For the text-containing cell, return its midpoint in (x, y) coordinate format. 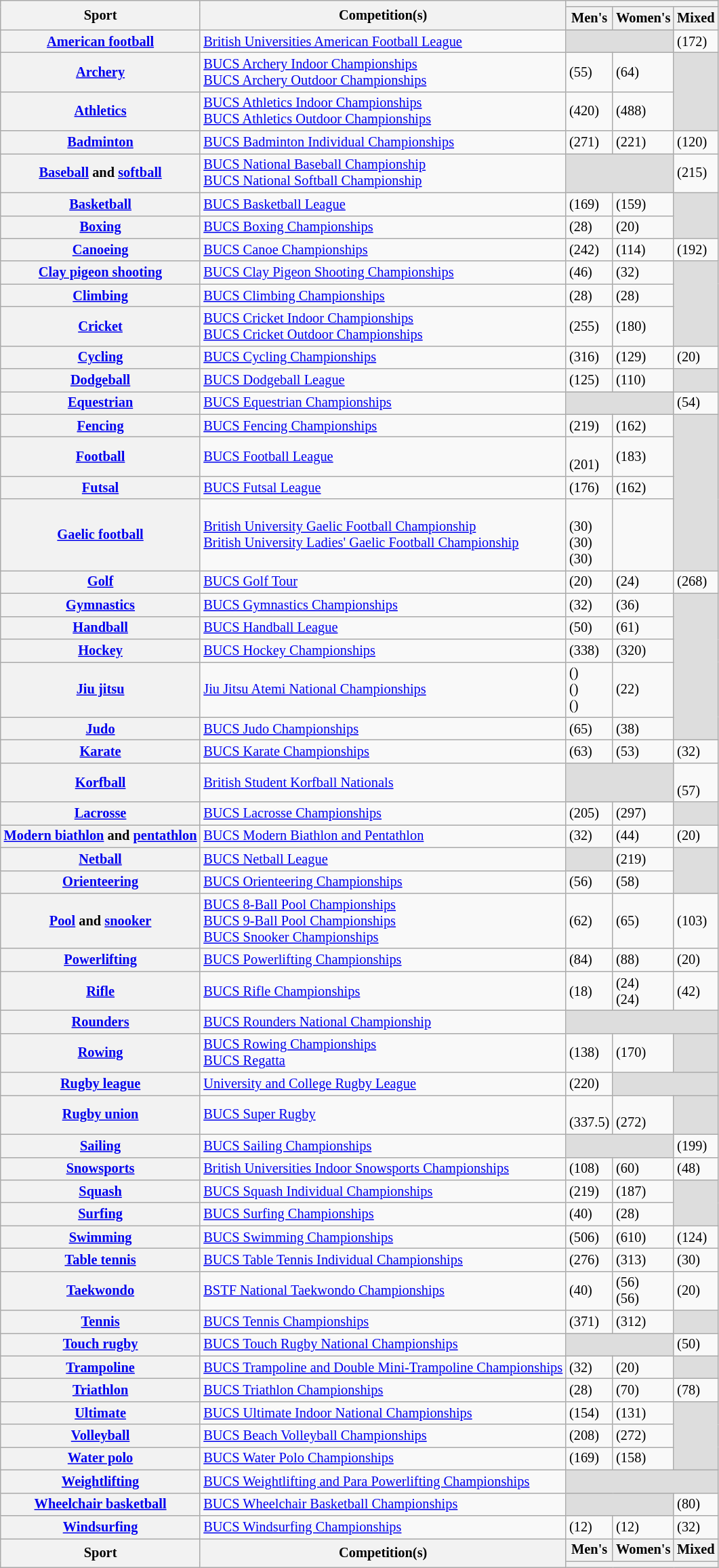
Trampoline (100, 1367)
BSTF National Taekwondo Championships (383, 1291)
Rugby union (100, 1114)
Weightlifting (100, 1481)
BUCS Fencing Championships (383, 426)
Swimming (100, 1237)
(42) (695, 991)
(124) (695, 1237)
(114) (643, 249)
BUCS Dodgeball League (383, 380)
BUCS Gymnastics Championships (383, 605)
(221) (643, 142)
(46) (590, 273)
(297) (643, 813)
(312) (643, 1322)
BUCS Football League (383, 456)
Lacrosse (100, 813)
(44) (643, 836)
BUCS Climbing Championships (383, 296)
Cycling (100, 357)
BUCS Rounders National Championship (383, 1022)
(36) (643, 605)
BUCS Golf Tour (383, 582)
BUCS Squash Individual Championships (383, 1191)
BUCS Basketball League (383, 204)
(120) (695, 142)
(255) (590, 326)
BUCS Beach Volleyball Championships (383, 1436)
BUCS Windsurfing Championships (383, 1527)
BUCS National Baseball ChampionshipBUCS National Softball Championship (383, 173)
(183) (643, 456)
BUCS Orienteering Championships (383, 882)
BUCS Touch Rugby National Championships (383, 1344)
(62) (590, 921)
(30) (695, 1260)
Basketball (100, 204)
(208) (590, 1436)
Tennis (100, 1322)
(172) (695, 41)
BUCS Table Tennis Individual Championships (383, 1260)
BUCS Archery Indoor ChampionshipsBUCS Archery Outdoor Championships (383, 72)
BUCS Futsal League (383, 487)
BUCS Clay Pigeon Shooting Championships (383, 273)
British Universities Indoor Snowsports Championships (383, 1169)
(60) (643, 1169)
(57) (695, 782)
Handball (100, 628)
(138) (590, 1053)
British University Gaelic Football ChampionshipBritish University Ladies' Gaelic Football Championship (383, 535)
(199) (695, 1146)
(78) (695, 1390)
BUCS Rowing ChampionshipsBUCS Regatta (383, 1053)
Surfing (100, 1214)
(54) (695, 403)
Squash (100, 1191)
BUCS Netball League (383, 859)
(24) (24) (643, 991)
(271) (590, 142)
(192) (695, 249)
(38) (643, 729)
BUCS Rifle Championships (383, 991)
Golf (100, 582)
Jiu Jitsu Atemi National Championships (383, 689)
(22) (643, 689)
(56) (590, 882)
Windsurfing (100, 1527)
(337.5) (590, 1114)
Clay pigeon shooting (100, 273)
(338) (590, 650)
Modern biathlon and pentathlon (100, 836)
Football (100, 456)
Powerlifting (100, 960)
BUCS Handball League (383, 628)
Rounders (100, 1022)
(18) (590, 991)
(103) (695, 921)
(506) (590, 1237)
American football (100, 41)
BUCS Judo Championships (383, 729)
BUCS Modern Biathlon and Pentathlon (383, 836)
BUCS Weightlifting and Para Powerlifting Championships (383, 1481)
Climbing (100, 296)
BUCS Cricket Indoor ChampionshipsBUCS Cricket Outdoor Championships (383, 326)
(242) (590, 249)
Archery (100, 72)
BUCS Powerlifting Championships (383, 960)
Athletics (100, 111)
(220) (590, 1084)
(88) (643, 960)
Boxing (100, 227)
(313) (643, 1260)
Netball (100, 859)
(53) (643, 751)
Snowsports (100, 1169)
(159) (643, 204)
BUCS Water Polo Championships (383, 1458)
(129) (643, 357)
(610) (643, 1237)
BUCS Sailing Championships (383, 1146)
Dodgeball (100, 380)
(30) (30) (30) (590, 535)
BUCS Boxing Championships (383, 227)
(316) (590, 357)
(320) (643, 650)
BUCS Triathlon Championships (383, 1390)
(110) (643, 380)
(276) (590, 1260)
BUCS Badminton Individual Championships (383, 142)
Baseball and softball (100, 173)
(201) (590, 456)
BUCS Swimming Championships (383, 1237)
(154) (590, 1413)
Orienteering (100, 882)
(268) (695, 582)
(55) (590, 72)
BUCS Athletics Indoor ChampionshipsBUCS Athletics Outdoor Championships (383, 111)
Water polo (100, 1458)
(56) (56) (643, 1291)
Gaelic football (100, 535)
() () () (590, 689)
Canoeing (100, 249)
(108) (590, 1169)
BUCS Cycling Championships (383, 357)
Gymnastics (100, 605)
(70) (643, 1390)
(63) (590, 751)
Jiu jitsu (100, 689)
Touch rugby (100, 1344)
Equestrian (100, 403)
Table tennis (100, 1260)
Karate (100, 751)
(180) (643, 326)
BUCS Trampoline and Double Mini-Trampoline Championships (383, 1367)
(187) (643, 1191)
Futsal (100, 487)
British Universities American Football League (383, 41)
Rifle (100, 991)
(170) (643, 1053)
(371) (590, 1322)
Cricket (100, 326)
(58) (643, 882)
Volleyball (100, 1436)
BUCS Ultimate Indoor National Championships (383, 1413)
University and College Rugby League (383, 1084)
BUCS Karate Championships (383, 751)
British Student Korfball Nationals (383, 782)
Sailing (100, 1146)
(488) (643, 111)
(80) (695, 1504)
BUCS Tennis Championships (383, 1322)
(24) (643, 582)
(61) (643, 628)
BUCS Super Rugby (383, 1114)
BUCS Canoe Championships (383, 249)
Triathlon (100, 1390)
(176) (590, 487)
Hockey (100, 650)
(48) (695, 1169)
BUCS Hockey Championships (383, 650)
(131) (643, 1413)
Wheelchair basketball (100, 1504)
Rugby league (100, 1084)
Korfball (100, 782)
Fencing (100, 426)
Rowing (100, 1053)
BUCS Surfing Championships (383, 1214)
BUCS 8-Ball Pool ChampionshipsBUCS 9-Ball Pool ChampionshipsBUCS Snooker Championships (383, 921)
Badminton (100, 142)
BUCS Lacrosse Championships (383, 813)
BUCS Wheelchair Basketball Championships (383, 1504)
(205) (590, 813)
(215) (695, 173)
(125) (590, 380)
Ultimate (100, 1413)
(420) (590, 111)
(64) (643, 72)
Pool and snooker (100, 921)
(158) (643, 1458)
Taekwondo (100, 1291)
BUCS Equestrian Championships (383, 403)
(84) (590, 960)
Judo (100, 729)
